Output the (X, Y) coordinate of the center of the cell containing the given text.  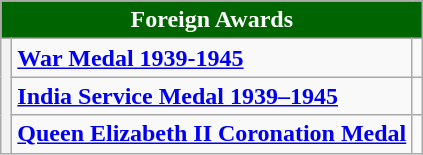
Queen Elizabeth II Coronation Medal (212, 134)
War Medal 1939-1945 (212, 58)
India Service Medal 1939–1945 (212, 96)
Foreign Awards (212, 20)
